Pinpoint the cell where the given text exists, returning its (X, Y) midpoint coordinate. 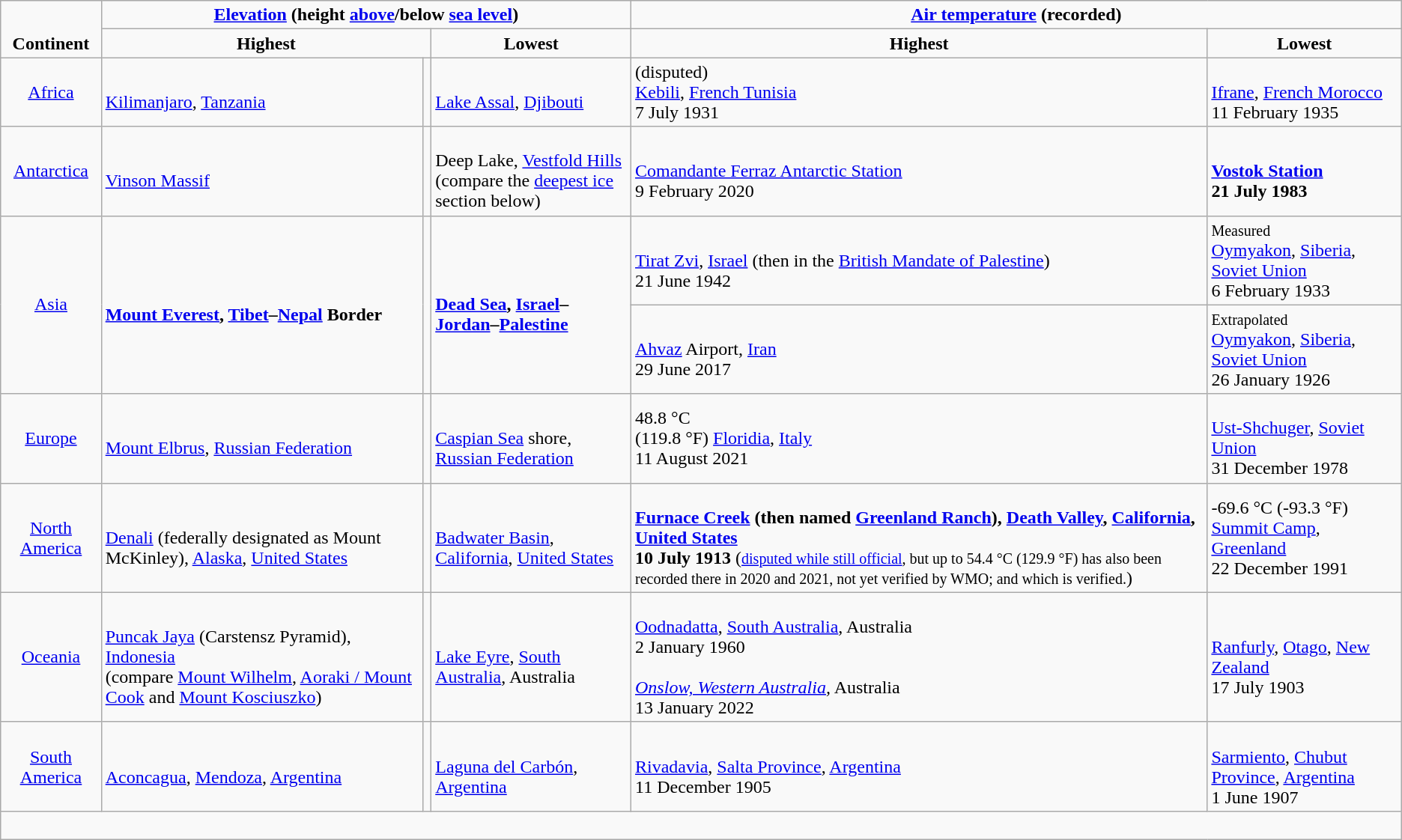
ExtrapolatedOymyakon, Siberia, Soviet Union26 January 1926 (1305, 349)
Kilimanjaro, Tanzania (262, 92)
Mount Elbrus, Russian Federation (262, 439)
Mount Everest, Tibet–Nepal Border (262, 305)
Ifrane, French Morocco11 February 1935 (1305, 92)
Air temperature (recorded) (1017, 15)
Puncak Jaya (Carstensz Pyramid), Indonesia(compare Mount Wilhelm, Aoraki / Mount Cook and Mount Kosciuszko) (262, 657)
Elevation (height above/below sea level) (365, 15)
Antarctica (51, 171)
Dead Sea, Israel–Jordan–Palestine (532, 305)
Laguna del Carbón, Argentina (532, 767)
Tirat Zvi, Israel (then in the British Mandate of Palestine)21 June 1942 (920, 261)
Asia (51, 305)
Aconcagua, Mendoza, Argentina (262, 767)
Ust-Shchuger, Soviet Union31 December 1978 (1305, 439)
Europe (51, 439)
Vinson Massif (262, 171)
Sarmiento, Chubut Province, Argentina 1 June 1907 (1305, 767)
South America (51, 767)
MeasuredOymyakon, Siberia, Soviet Union6 February 1933 (1305, 261)
Ranfurly, Otago, New Zealand17 July 1903 (1305, 657)
Badwater Basin, California, United States (532, 538)
Oceania (51, 657)
North America (51, 538)
Caspian Sea shore, Russian Federation (532, 439)
Oodnadatta, South Australia, Australia2 January 1960Onslow, Western Australia, Australia13 January 2022 (920, 657)
Continent (51, 29)
Lake Assal, Djibouti (532, 92)
Africa (51, 92)
(disputed)Kebili, French Tunisia7 July 1931 (920, 92)
Vostok Station21 July 1983 (1305, 171)
Rivadavia, Salta Province, Argentina11 December 1905 (920, 767)
Denali (federally designated as Mount McKinley), Alaska, United States (262, 538)
Lake Eyre, South Australia, Australia (532, 657)
Deep Lake, Vestfold Hills(compare the deepest ice section below) (532, 171)
Ahvaz Airport, Iran29 June 2017 (920, 349)
-69.6 °C (-93.3 °F)Summit Camp, Greenland22 December 1991 (1305, 538)
48.8 °C(119.8 °F) Floridia, Italy 11 August 2021 (920, 439)
Comandante Ferraz Antarctic Station9 February 2020 (920, 171)
